Detect which cell encompasses the target text, then output its (x, y) center coordinate. 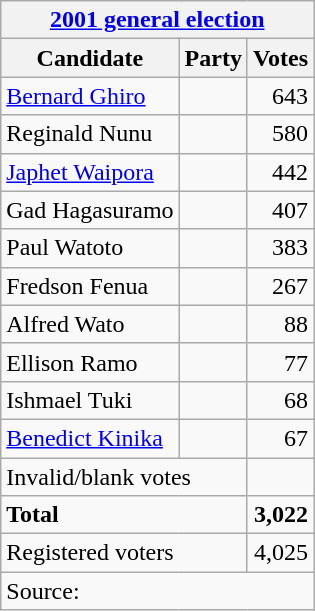
Alfred Wato (90, 324)
67 (280, 438)
2001 general election (158, 20)
580 (280, 134)
Bernard Ghiro (90, 96)
88 (280, 324)
Ishmael Tuki (90, 400)
Reginald Nunu (90, 134)
442 (280, 172)
Votes (280, 58)
Candidate (90, 58)
Total (124, 515)
Gad Hagasuramo (90, 210)
Registered voters (124, 553)
3,022 (280, 515)
Benedict Kinika (90, 438)
Ellison Ramo (90, 362)
4,025 (280, 553)
643 (280, 96)
407 (280, 210)
Paul Watoto (90, 248)
267 (280, 286)
Japhet Waipora (90, 172)
Source: (158, 591)
77 (280, 362)
Fredson Fenua (90, 286)
68 (280, 400)
Invalid/blank votes (124, 477)
383 (280, 248)
Party (213, 58)
